Identify which cell holds the provided text, then report its (X, Y) central coordinate. 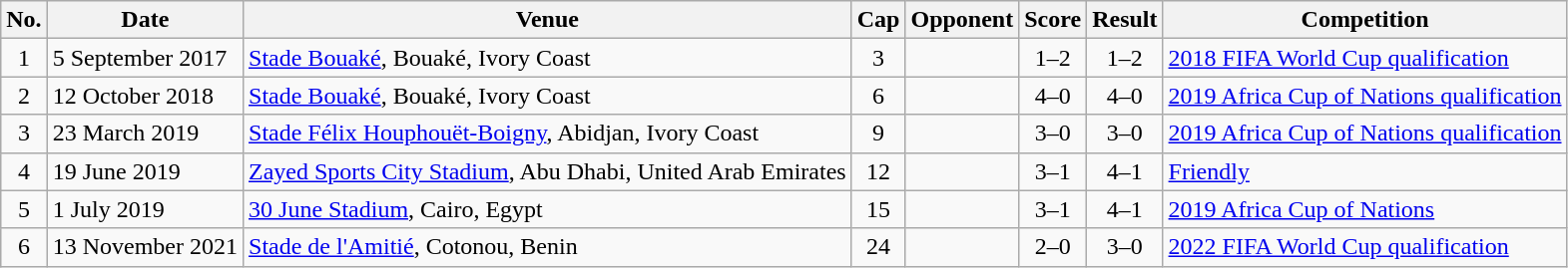
1 July 2019 (145, 209)
2–0 (1053, 247)
4 (24, 171)
2018 FIFA World Cup qualification (1365, 58)
2019 Africa Cup of Nations (1365, 209)
Stade Félix Houphouët-Boigny, Abidjan, Ivory Coast (548, 134)
19 June 2019 (145, 171)
23 March 2019 (145, 134)
12 (878, 171)
30 June Stadium, Cairo, Egypt (548, 209)
Friendly (1365, 171)
Opponent (962, 20)
5 September 2017 (145, 58)
Result (1125, 20)
5 (24, 209)
2 (24, 96)
2022 FIFA World Cup qualification (1365, 247)
1 (24, 58)
15 (878, 209)
No. (24, 20)
Stade de l'Amitié, Cotonou, Benin (548, 247)
24 (878, 247)
Venue (548, 20)
9 (878, 134)
Competition (1365, 20)
Score (1053, 20)
12 October 2018 (145, 96)
Zayed Sports City Stadium, Abu Dhabi, United Arab Emirates (548, 171)
Cap (878, 20)
13 November 2021 (145, 247)
Date (145, 20)
